Output the [X, Y] coordinate of the center of the cell containing the given text.  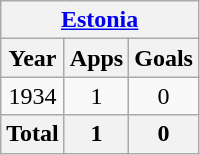
Estonia [100, 20]
Year [33, 58]
Goals [164, 58]
Total [33, 134]
1934 [33, 96]
Apps [96, 58]
